Capture the cell that displays the provided text and extract its (x, y) central coordinate. 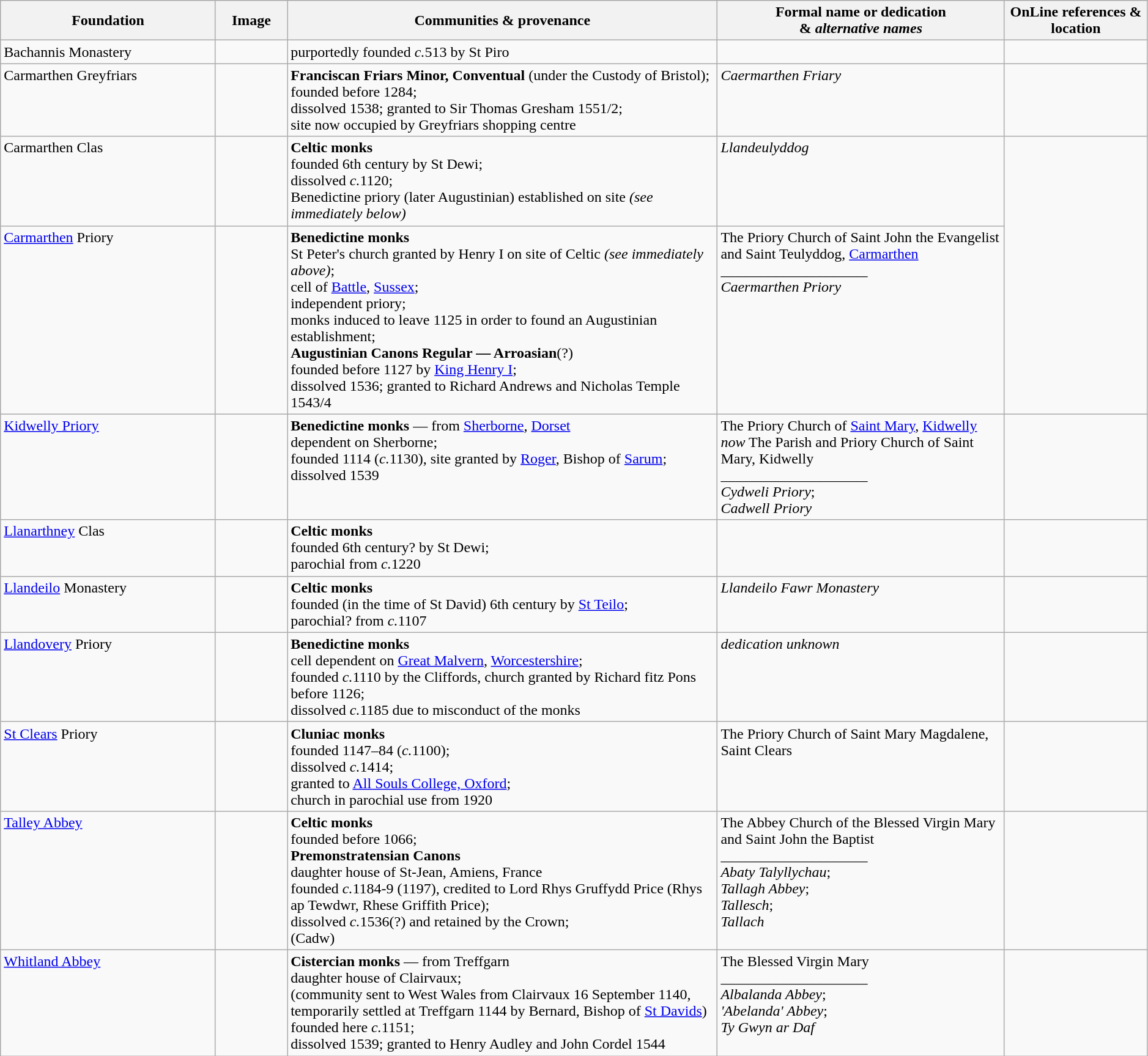
Celtic monksfounded 6th century? by St Dewi;parochial from c.1220 (503, 548)
Bachannis Monastery (108, 52)
Carmarthen Priory (108, 320)
Cluniac monksfounded 1147–84 (c.1100);dissolved c.1414;granted to All Souls College, Oxford;church in parochial use from 1920 (503, 766)
Llandeulyddog (861, 181)
The Priory Church of Saint John the Evangelist and Saint Teulyddog, Carmarthen____________________Caermarthen Priory (861, 320)
Llandeilo Monastery (108, 604)
Llanarthney Clas (108, 548)
Carmarthen Clas (108, 181)
Kidwelly Priory (108, 467)
The Blessed Virgin Mary____________________Albalanda Abbey; 'Abelanda' Abbey;Ty Gwyn ar Daf (861, 1003)
The Priory Church of Saint Mary Magdalene, Saint Clears (861, 766)
Llandovery Priory (108, 677)
Celtic monksfounded 6th century by St Dewi;dissolved c.1120;Benedictine priory (later Augustinian) established on site (see immediately below) (503, 181)
Image (251, 21)
Foundation (108, 21)
purportedly founded c.513 by St Piro (503, 52)
Carmarthen Greyfriars (108, 100)
Talley Abbey (108, 881)
Llandeilo Fawr Monastery (861, 604)
Benedictine monks — from Sherborne, Dorsetdependent on Sherborne;founded 1114 (c.1130), site granted by Roger, Bishop of Sarum;dissolved 1539 (503, 467)
Communities & provenance (503, 21)
The Priory Church of Saint Mary, Kidwellynow The Parish and Priory Church of Saint Mary, Kidwelly ____________________Cydweli Priory;Cadwell Priory (861, 467)
Celtic monksfounded (in the time of St David) 6th century by St Teilo;parochial? from c.1107 (503, 604)
Caermarthen Friary (861, 100)
Whitland Abbey (108, 1003)
Formal name or dedication & alternative names (861, 21)
dedication unknown (861, 677)
OnLine references & location (1076, 21)
The Abbey Church of the Blessed Virgin Mary and Saint John the Baptist____________________Abaty Talyllychau;Tallagh Abbey;Tallesch;Tallach (861, 881)
St Clears Priory (108, 766)
